Output the (X, Y) coordinate of the center of the cell containing the given text.  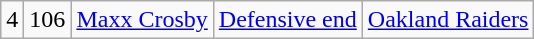
Maxx Crosby (142, 20)
106 (48, 20)
Defensive end (288, 20)
4 (12, 20)
Oakland Raiders (448, 20)
